Locate the cell with the specified text and output its (X, Y) center coordinate. 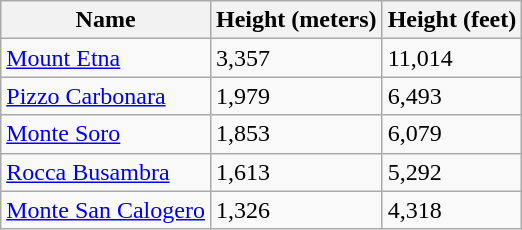
Height (feet) (452, 20)
Monte San Calogero (106, 210)
Rocca Busambra (106, 172)
Height (meters) (296, 20)
Name (106, 20)
Monte Soro (106, 134)
1,979 (296, 96)
1,853 (296, 134)
5,292 (452, 172)
4,318 (452, 210)
1,326 (296, 210)
6,079 (452, 134)
Pizzo Carbonara (106, 96)
1,613 (296, 172)
3,357 (296, 58)
11,014 (452, 58)
6,493 (452, 96)
Mount Etna (106, 58)
